Detect which cell encompasses the target text, then output its [X, Y] center coordinate. 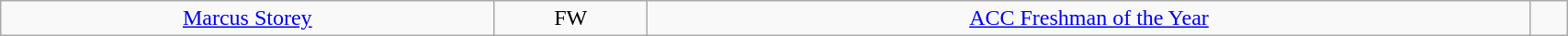
Marcus Storey [248, 18]
FW [571, 18]
ACC Freshman of the Year [1089, 18]
